Detect which cell encompasses the target text, then output its (X, Y) center coordinate. 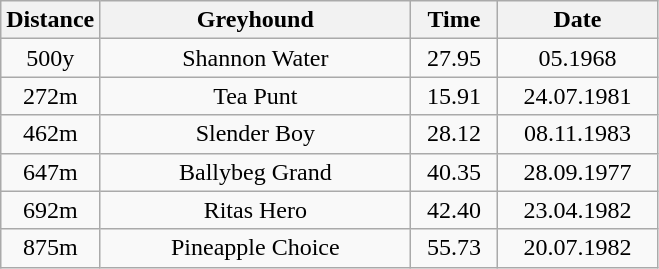
Tea Punt (256, 96)
40.35 (454, 172)
08.11.1983 (578, 134)
05.1968 (578, 58)
Shannon Water (256, 58)
Greyhound (256, 20)
462m (50, 134)
272m (50, 96)
Slender Boy (256, 134)
Ritas Hero (256, 210)
28.09.1977 (578, 172)
692m (50, 210)
42.40 (454, 210)
500y (50, 58)
Time (454, 20)
Distance (50, 20)
647m (50, 172)
Pineapple Choice (256, 248)
23.04.1982 (578, 210)
Ballybeg Grand (256, 172)
Date (578, 20)
28.12 (454, 134)
15.91 (454, 96)
875m (50, 248)
20.07.1982 (578, 248)
27.95 (454, 58)
24.07.1981 (578, 96)
55.73 (454, 248)
